Capture the cell that displays the provided text and extract its (X, Y) central coordinate. 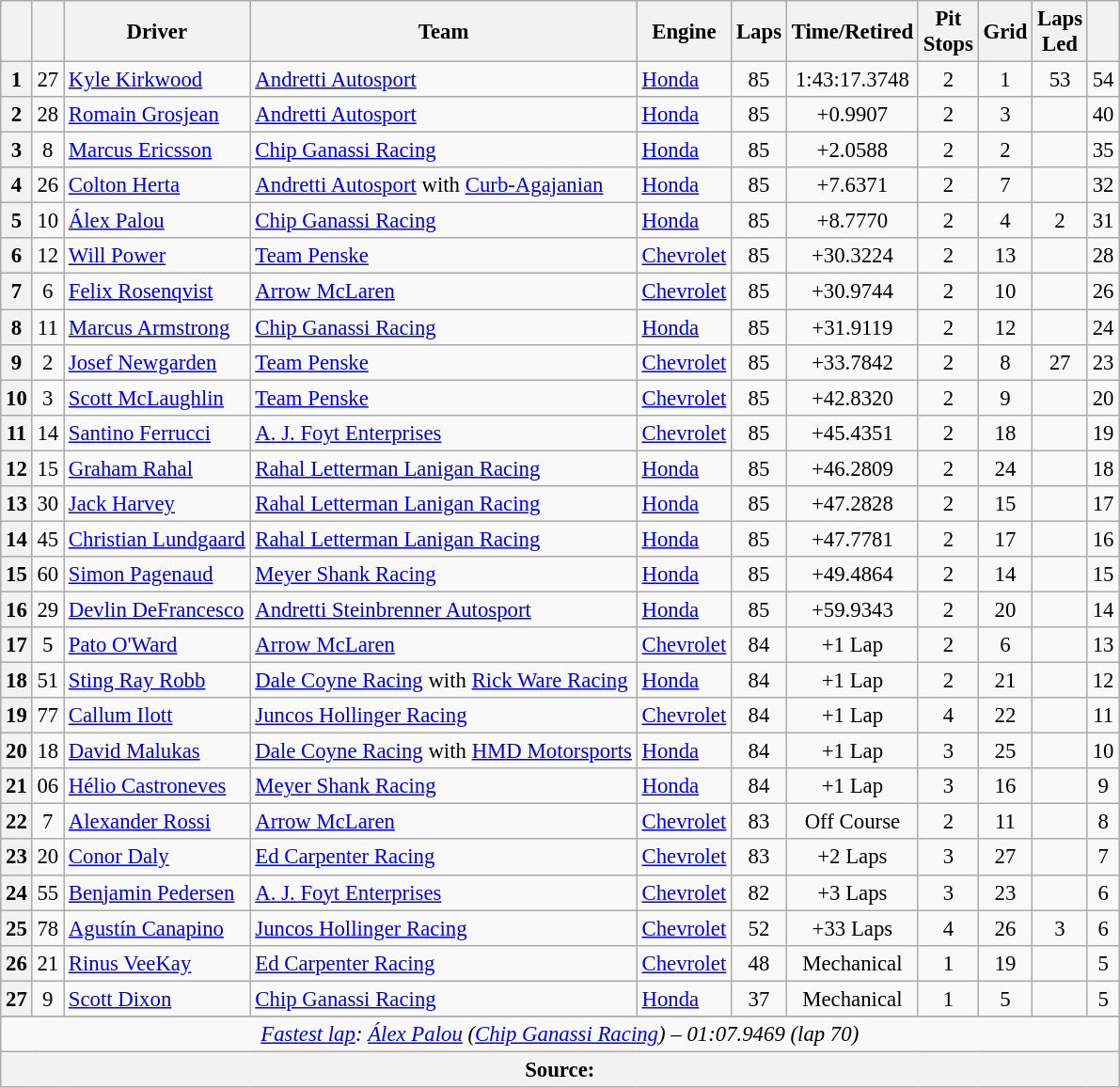
45 (47, 539)
Agustín Canapino (158, 928)
+46.2809 (852, 468)
+33.7842 (852, 362)
+3 Laps (852, 892)
Dale Coyne Racing with Rick Ware Racing (444, 681)
+30.3224 (852, 257)
Will Power (158, 257)
+47.7781 (852, 539)
+0.9907 (852, 115)
Benjamin Pedersen (158, 892)
60 (47, 575)
54 (1102, 80)
Grid (1004, 32)
Engine (684, 32)
32 (1102, 185)
Callum Ilott (158, 716)
31 (1102, 221)
77 (47, 716)
Devlin DeFrancesco (158, 609)
+2.0588 (852, 150)
+42.8320 (852, 398)
Andretti Autosport with Curb-Agajanian (444, 185)
78 (47, 928)
Colton Herta (158, 185)
Driver (158, 32)
+7.6371 (852, 185)
35 (1102, 150)
Álex Palou (158, 221)
Marcus Ericsson (158, 150)
29 (47, 609)
Romain Grosjean (158, 115)
Rinus VeeKay (158, 963)
Kyle Kirkwood (158, 80)
Time/Retired (852, 32)
Scott Dixon (158, 999)
+33 Laps (852, 928)
Alexander Rossi (158, 822)
37 (760, 999)
Conor Daly (158, 858)
+59.9343 (852, 609)
82 (760, 892)
Marcus Armstrong (158, 327)
Pato O'Ward (158, 645)
1:43:17.3748 (852, 80)
52 (760, 928)
+47.2828 (852, 504)
Josef Newgarden (158, 362)
48 (760, 963)
Fastest lap: Álex Palou (Chip Ganassi Racing) – 01:07.9469 (lap 70) (560, 1034)
Santino Ferrucci (158, 433)
+31.9119 (852, 327)
Scott McLaughlin (158, 398)
Simon Pagenaud (158, 575)
Team (444, 32)
Off Course (852, 822)
51 (47, 681)
Jack Harvey (158, 504)
LapsLed (1061, 32)
+49.4864 (852, 575)
Hélio Castroneves (158, 786)
Graham Rahal (158, 468)
+45.4351 (852, 433)
Felix Rosenqvist (158, 292)
+8.7770 (852, 221)
30 (47, 504)
+2 Laps (852, 858)
Dale Coyne Racing with HMD Motorsports (444, 751)
Laps (760, 32)
Christian Lundgaard (158, 539)
David Malukas (158, 751)
Andretti Steinbrenner Autosport (444, 609)
40 (1102, 115)
06 (47, 786)
+30.9744 (852, 292)
53 (1061, 80)
Sting Ray Robb (158, 681)
55 (47, 892)
PitStops (948, 32)
Source: (560, 1069)
